Scan for the cell matching the given text and deliver its (X, Y) coordinate at center. 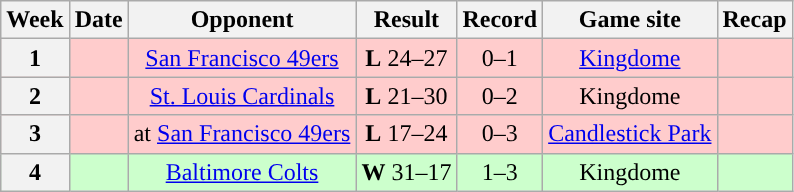
1–3 (500, 172)
Baltimore Colts (242, 172)
Game site (630, 20)
2 (35, 96)
0–1 (500, 58)
L 24–27 (406, 58)
at San Francisco 49ers (242, 134)
L 21–30 (406, 96)
Date (98, 20)
Candlestick Park (630, 134)
Result (406, 20)
Recap (754, 20)
Record (500, 20)
Opponent (242, 20)
L 17–24 (406, 134)
4 (35, 172)
W 31–17 (406, 172)
St. Louis Cardinals (242, 96)
0–3 (500, 134)
San Francisco 49ers (242, 58)
3 (35, 134)
Week (35, 20)
0–2 (500, 96)
1 (35, 58)
